Extract the (X, Y) coordinate from the center of the cell holding the provided text.  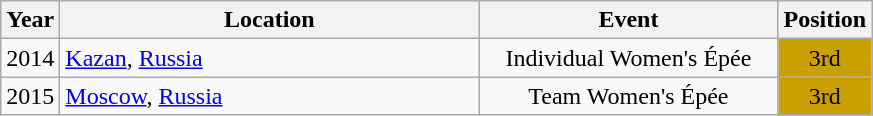
Individual Women's Épée (628, 58)
Moscow, Russia (270, 96)
Event (628, 20)
Position (825, 20)
2014 (30, 58)
Year (30, 20)
2015 (30, 96)
Location (270, 20)
Kazan, Russia (270, 58)
Team Women's Épée (628, 96)
